Identify which cell holds the provided text, then report its (x, y) central coordinate. 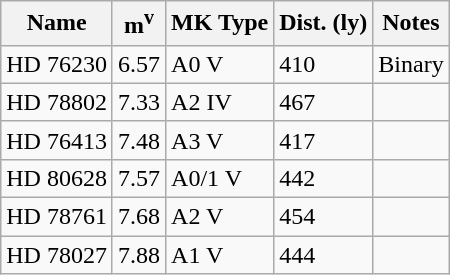
A2 IV (220, 102)
MK Type (220, 24)
A0 V (220, 64)
HD 76413 (57, 140)
A0/1 V (220, 178)
A2 V (220, 217)
Dist. (ly) (324, 24)
Binary (411, 64)
417 (324, 140)
410 (324, 64)
A1 V (220, 255)
A3 V (220, 140)
mv (138, 24)
HD 78802 (57, 102)
HD 80628 (57, 178)
Name (57, 24)
7.48 (138, 140)
Notes (411, 24)
7.68 (138, 217)
HD 76230 (57, 64)
7.88 (138, 255)
7.33 (138, 102)
444 (324, 255)
6.57 (138, 64)
467 (324, 102)
442 (324, 178)
HD 78027 (57, 255)
HD 78761 (57, 217)
7.57 (138, 178)
454 (324, 217)
